Return [X, Y] of the center of cell containing provided text 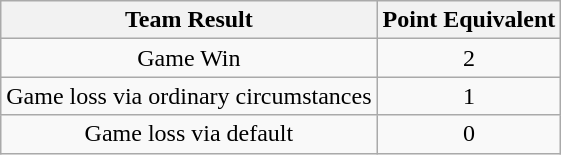
Game Win [189, 58]
2 [469, 58]
Game loss via default [189, 134]
0 [469, 134]
1 [469, 96]
Point Equivalent [469, 20]
Team Result [189, 20]
Game loss via ordinary circumstances [189, 96]
